For the text-containing cell, return its midpoint in [x, y] coordinate format. 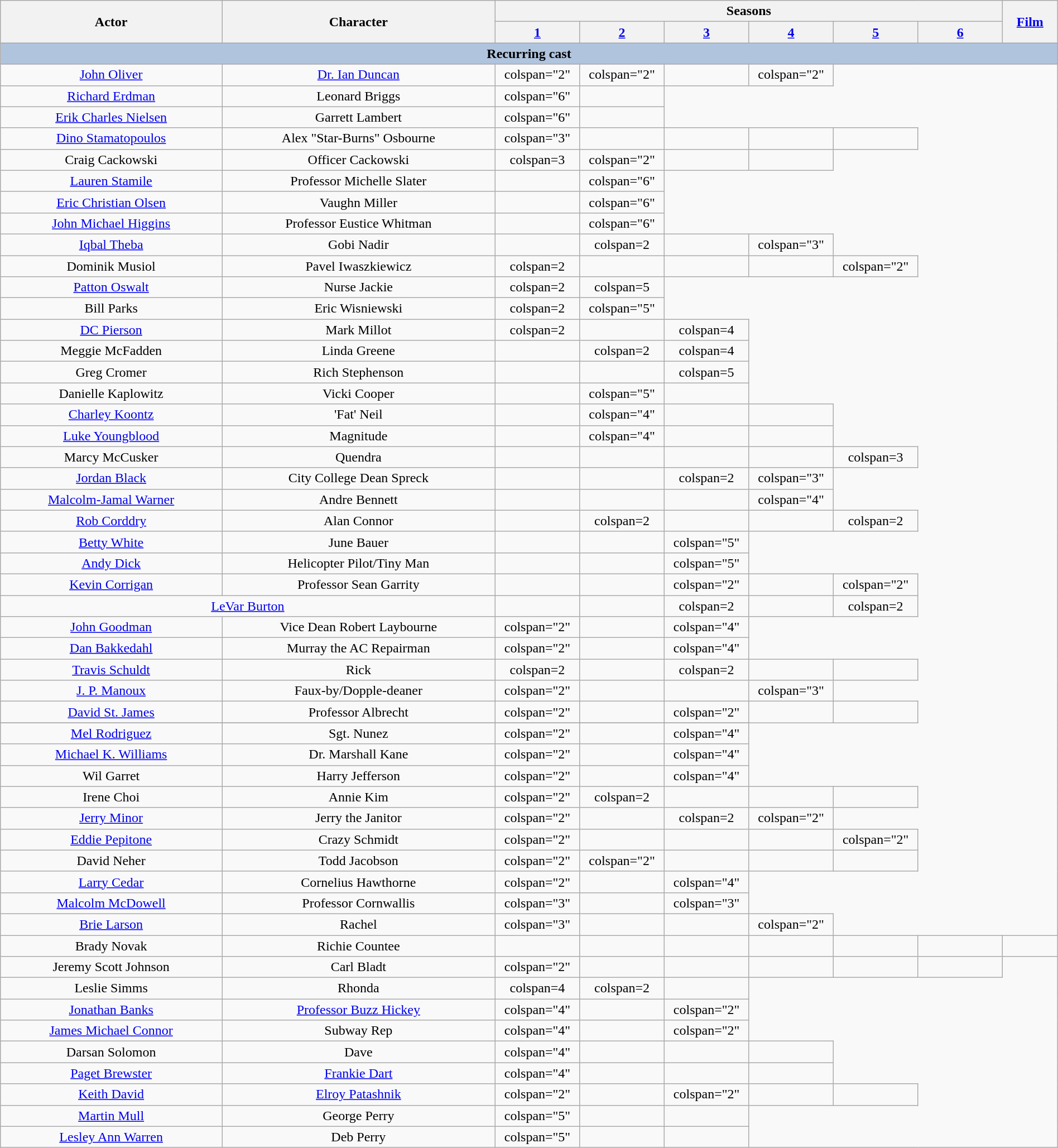
Craig Cackowski [112, 160]
Character [359, 22]
Professor Eustice Whitman [359, 223]
Eric Wisniewski [359, 309]
David Neher [112, 861]
Irene Choi [112, 797]
Sgt. Nunez [359, 733]
5 [876, 32]
Professor Buzz Hickey [359, 1010]
Lauren Stamile [112, 181]
Film [1030, 22]
Frankie Dart [359, 1073]
Rob Corddry [112, 521]
Professor Michelle Slater [359, 181]
Magnitude [359, 436]
1 [537, 32]
Wil Garret [112, 776]
Todd Jacobson [359, 861]
Betty White [112, 542]
Jordan Black [112, 478]
Faux-by/Dopple-deaner [359, 691]
Officer Cackowski [359, 160]
Crazy Schmidt [359, 839]
Malcolm McDowell [112, 903]
Richie Countee [359, 946]
Gobi Nadir [359, 244]
Charley Koontz [112, 415]
Vicki Cooper [359, 393]
4 [791, 32]
Elroy Patashnik [359, 1094]
Nurse Jackie [359, 287]
Recurring cast [529, 54]
3 [706, 32]
Professor Cornwallis [359, 903]
Murray the AC Repairman [359, 649]
Eric Christian Olsen [112, 202]
Paget Brewster [112, 1073]
6 [960, 32]
Kevin Corrigan [112, 584]
Jerry the Janitor [359, 818]
Marcy McCusker [112, 457]
Meggie McFadden [112, 351]
James Michael Connor [112, 1031]
Greg Cromer [112, 372]
City College Dean Spreck [359, 478]
Rick [359, 670]
Rich Stephenson [359, 372]
Leonard Briggs [359, 96]
Eddie Pepitone [112, 839]
Dr. Ian Duncan [359, 75]
Dave [359, 1052]
Iqbal Theba [112, 244]
Bill Parks [112, 309]
Martin Mull [112, 1116]
Deb Perry [359, 1137]
J. P. Manoux [112, 691]
Dr. Marshall Kane [359, 755]
John Goodman [112, 627]
Travis Schuldt [112, 670]
Jerry Minor [112, 818]
Erik Charles Nielsen [112, 117]
Andy Dick [112, 563]
Dominik Musiol [112, 266]
Lesley Ann Warren [112, 1137]
Actor [112, 22]
Leslie Simms [112, 988]
Quendra [359, 457]
Dan Bakkedahl [112, 649]
Brie Larson [112, 924]
Malcolm-Jamal Warner [112, 499]
Danielle Kaplowitz [112, 393]
Alex "Star-Burns" Osbourne [359, 138]
Professor Albrecht [359, 712]
Keith David [112, 1094]
Subway Rep [359, 1031]
Mark Millot [359, 330]
Seasons [749, 11]
Garrett Lambert [359, 117]
LeVar Burton [248, 606]
Pavel Iwaszkiewicz [359, 266]
Harry Jefferson [359, 776]
June Bauer [359, 542]
Professor Sean Garrity [359, 584]
Dino Stamatopoulos [112, 138]
Linda Greene [359, 351]
John Oliver [112, 75]
Helicopter Pilot/Tiny Man [359, 563]
DC Pierson [112, 330]
Carl Bladt [359, 967]
Brady Novak [112, 946]
Rhonda [359, 988]
Rachel [359, 924]
Vaughn Miller [359, 202]
Alan Connor [359, 521]
Michael K. Williams [112, 755]
Annie Kim [359, 797]
Richard Erdman [112, 96]
Jonathan Banks [112, 1010]
Jeremy Scott Johnson [112, 967]
Vice Dean Robert Laybourne [359, 627]
Darsan Solomon [112, 1052]
'Fat' Neil [359, 415]
George Perry [359, 1116]
2 [622, 32]
John Michael Higgins [112, 223]
Patton Oswalt [112, 287]
Larry Cedar [112, 882]
David St. James [112, 712]
Mel Rodriguez [112, 733]
Andre Bennett [359, 499]
Cornelius Hawthorne [359, 882]
Luke Youngblood [112, 436]
